Detect which cell encompasses the target text, then output its (x, y) center coordinate. 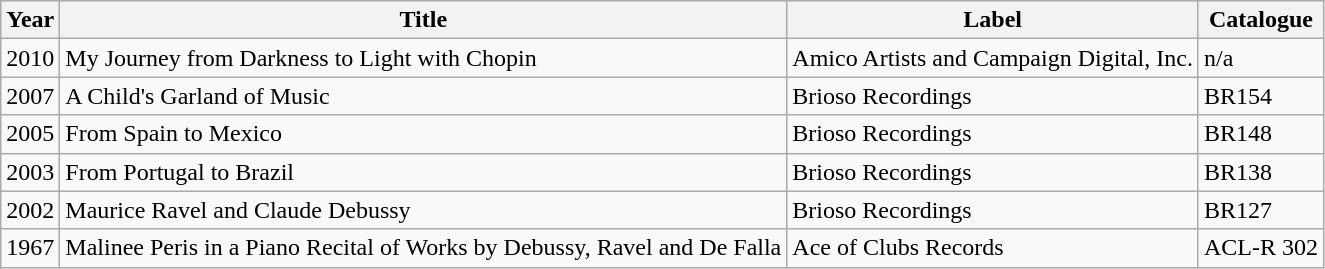
A Child's Garland of Music (424, 96)
2007 (30, 96)
From Portugal to Brazil (424, 172)
ACL-R 302 (1260, 248)
Label (993, 20)
BR148 (1260, 134)
BR154 (1260, 96)
Malinee Peris in a Piano Recital of Works by Debussy, Ravel and De Falla (424, 248)
Title (424, 20)
From Spain to Mexico (424, 134)
n/a (1260, 58)
Amico Artists and Campaign Digital, Inc. (993, 58)
BR127 (1260, 210)
BR138 (1260, 172)
My Journey from Darkness to Light with Chopin (424, 58)
2010 (30, 58)
1967 (30, 248)
2003 (30, 172)
Year (30, 20)
Ace of Clubs Records (993, 248)
Maurice Ravel and Claude Debussy (424, 210)
2002 (30, 210)
Catalogue (1260, 20)
2005 (30, 134)
